From the cell containing the given text, extract its center point as [x, y] coordinate. 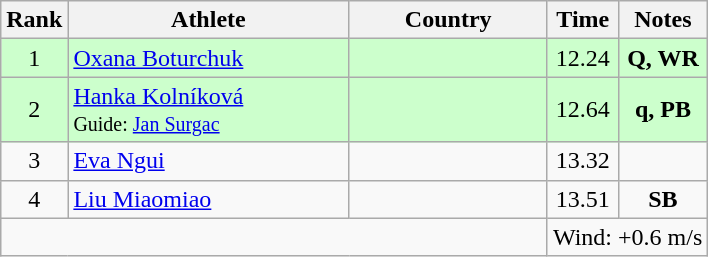
3 [34, 161]
Time [582, 20]
4 [34, 199]
Athlete [208, 20]
13.51 [582, 199]
Wind: +0.6 m/s [627, 237]
SB [663, 199]
12.24 [582, 58]
Notes [663, 20]
13.32 [582, 161]
Country [448, 20]
Q, WR [663, 58]
1 [34, 58]
q, PB [663, 110]
Liu Miaomiao [208, 199]
12.64 [582, 110]
2 [34, 110]
Hanka KolníkováGuide: Jan Surgac [208, 110]
Eva Ngui [208, 161]
Oxana Boturchuk [208, 58]
Rank [34, 20]
